Scan for the cell matching the given text and deliver its [x, y] coordinate at center. 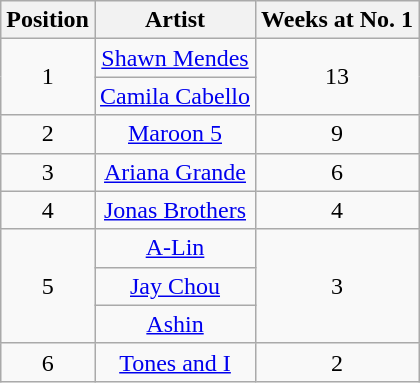
Camila Cabello [174, 96]
Weeks at No. 1 [338, 20]
13 [338, 77]
Ariana Grande [174, 172]
A-Lin [174, 248]
9 [338, 134]
Shawn Mendes [174, 58]
Position [48, 20]
Jay Chou [174, 286]
1 [48, 77]
Tones and I [174, 362]
Artist [174, 20]
Maroon 5 [174, 134]
Ashin [174, 324]
Jonas Brothers [174, 210]
5 [48, 286]
